For the text-containing cell, return its midpoint in [X, Y] coordinate format. 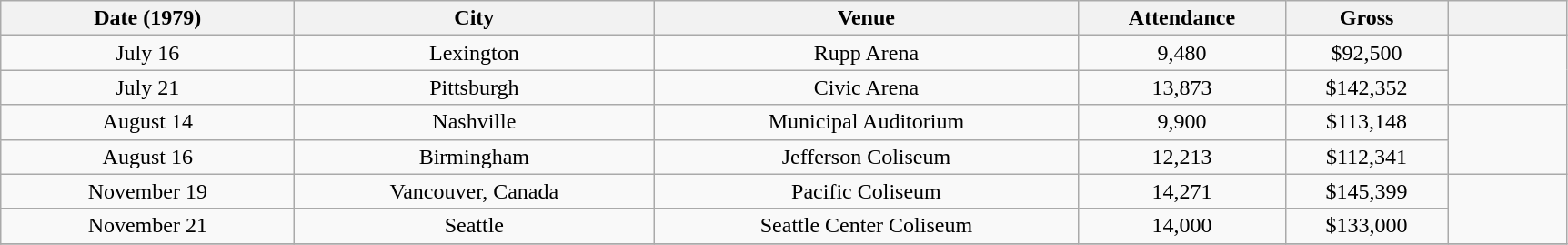
City [475, 18]
$113,148 [1366, 122]
Attendance [1182, 18]
November 21 [147, 226]
Municipal Auditorium [866, 122]
$145,399 [1366, 191]
13,873 [1182, 87]
Pacific Coliseum [866, 191]
August 14 [147, 122]
Seattle Center Coliseum [866, 226]
Seattle [475, 226]
Birmingham [475, 157]
Nashville [475, 122]
Date (1979) [147, 18]
9,480 [1182, 53]
$133,000 [1366, 226]
Pittsburgh [475, 87]
July 16 [147, 53]
July 21 [147, 87]
Jefferson Coliseum [866, 157]
Lexington [475, 53]
14,271 [1182, 191]
Gross [1366, 18]
Venue [866, 18]
August 16 [147, 157]
$142,352 [1366, 87]
$112,341 [1366, 157]
14,000 [1182, 226]
12,213 [1182, 157]
November 19 [147, 191]
9,900 [1182, 122]
$92,500 [1366, 53]
Rupp Arena [866, 53]
Civic Arena [866, 87]
Vancouver, Canada [475, 191]
